For the text-containing cell, return its midpoint in (X, Y) coordinate format. 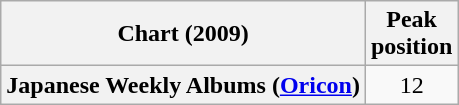
Peakposition (411, 34)
Chart (2009) (184, 34)
12 (411, 85)
Japanese Weekly Albums (Oricon) (184, 85)
